Output the (X, Y) coordinate of the center of the cell containing the given text.  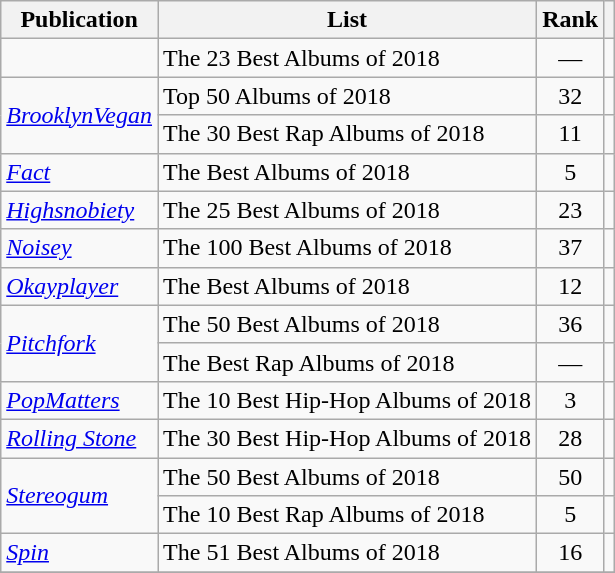
Publication (80, 20)
The 30 Best Hip-Hop Albums of 2018 (348, 438)
Stereogum (80, 496)
The 25 Best Albums of 2018 (348, 210)
37 (570, 248)
Noisey (80, 248)
Pitchfork (80, 343)
11 (570, 134)
BrooklynVegan (80, 115)
The 23 Best Albums of 2018 (348, 58)
28 (570, 438)
Okayplayer (80, 286)
16 (570, 553)
The 10 Best Hip-Hop Albums of 2018 (348, 400)
Rolling Stone (80, 438)
The 100 Best Albums of 2018 (348, 248)
Rank (570, 20)
Spin (80, 553)
The 51 Best Albums of 2018 (348, 553)
50 (570, 477)
Highsnobiety (80, 210)
PopMatters (80, 400)
32 (570, 96)
List (348, 20)
12 (570, 286)
The 30 Best Rap Albums of 2018 (348, 134)
The 10 Best Rap Albums of 2018 (348, 515)
Top 50 Albums of 2018 (348, 96)
Fact (80, 172)
36 (570, 324)
The Best Rap Albums of 2018 (348, 362)
23 (570, 210)
3 (570, 400)
